Pinpoint the cell where the given text exists, returning its (X, Y) midpoint coordinate. 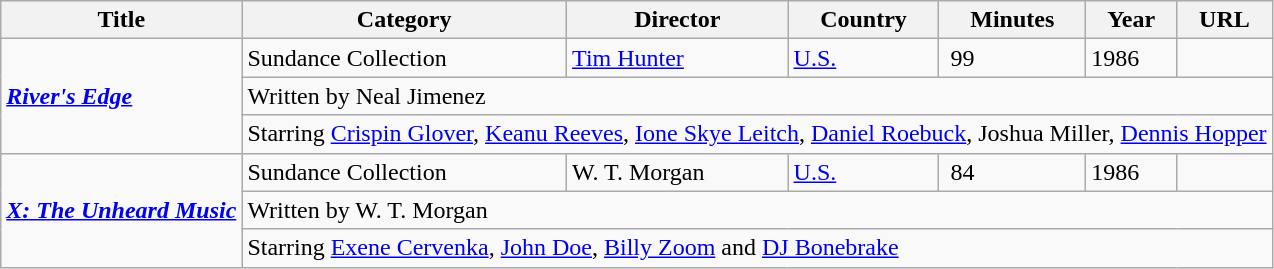
Title (122, 20)
Starring Crispin Glover, Keanu Reeves, Ione Skye Leitch, Daniel Roebuck, Joshua Miller, Dennis Hopper (757, 134)
Written by W. T. Morgan (757, 210)
Minutes (1012, 20)
W. T. Morgan (678, 172)
Director (678, 20)
Written by Neal Jimenez (757, 96)
Tim Hunter (678, 58)
URL (1224, 20)
99 (1012, 58)
Starring Exene Cervenka, John Doe, Billy Zoom and DJ Bonebrake (757, 248)
Year (1132, 20)
River's Edge (122, 96)
Country (864, 20)
84 (1012, 172)
X: The Unheard Music (122, 210)
Category (404, 20)
